For the text-containing cell, return its midpoint in (X, Y) coordinate format. 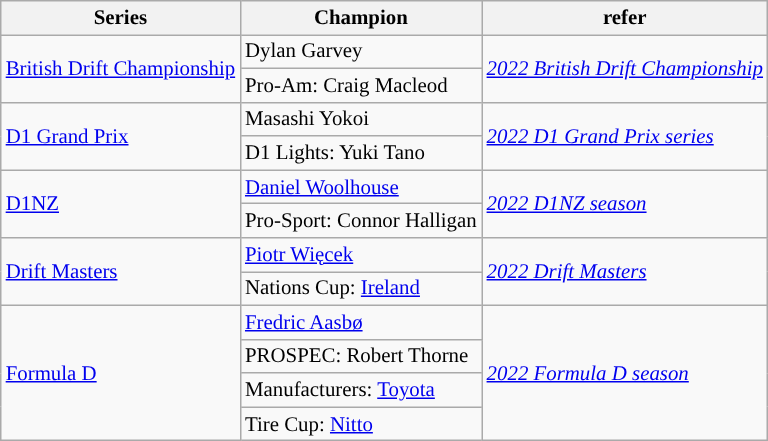
2022 D1NZ season (625, 204)
D1 Grand Prix (120, 136)
Tire Cup: Nitto (361, 424)
2022 Formula D season (625, 372)
Nations Cup: Ireland (361, 288)
Manufacturers: Toyota (361, 390)
Fredric Aasbø (361, 322)
Masashi Yokoi (361, 119)
D1 Lights: Yuki Tano (361, 153)
Champion (361, 18)
Pro-Sport: Connor Halligan (361, 221)
Piotr Więcek (361, 255)
2022 British Drift Championship (625, 68)
refer (625, 18)
2022 D1 Grand Prix series (625, 136)
Pro-Am: Craig Macleod (361, 85)
Daniel Woolhouse (361, 187)
PROSPEC: Robert Thorne (361, 356)
2022 Drift Masters (625, 272)
Series (120, 18)
Drift Masters (120, 272)
Dylan Garvey (361, 51)
British Drift Championship (120, 68)
Formula D (120, 372)
D1NZ (120, 204)
